Pinpoint the cell where the given text exists, returning its [X, Y] midpoint coordinate. 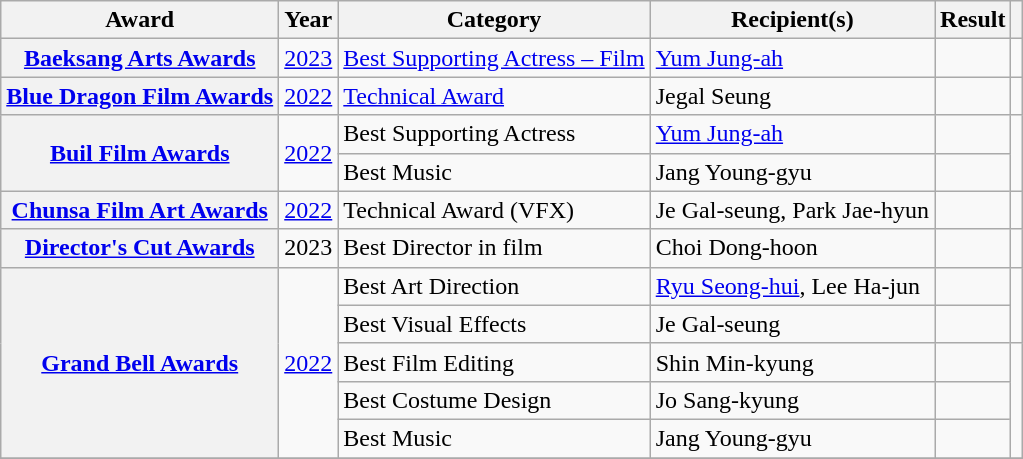
Recipient(s) [792, 20]
Ryu Seong-hui, Lee Ha-jun [792, 286]
Year [308, 20]
Best Costume Design [494, 400]
Best Supporting Actress [494, 134]
Jo Sang-kyung [792, 400]
Shin Min-kyung [792, 362]
Choi Dong-hoon [792, 248]
Blue Dragon Film Awards [140, 96]
Best Art Direction [494, 286]
Buil Film Awards [140, 153]
Je Gal-seung, Park Jae-hyun [792, 210]
Result [973, 20]
Grand Bell Awards [140, 362]
Best Director in film [494, 248]
Director's Cut Awards [140, 248]
Award [140, 20]
Category [494, 20]
Best Visual Effects [494, 324]
Best Film Editing [494, 362]
Chunsa Film Art Awards [140, 210]
Je Gal-seung [792, 324]
Jegal Seung [792, 96]
Technical Award [494, 96]
Baeksang Arts Awards [140, 58]
Technical Award (VFX) [494, 210]
Best Supporting Actress – Film [494, 58]
